Determine the (X, Y) coordinate at the center of the cell enclosing the given text.  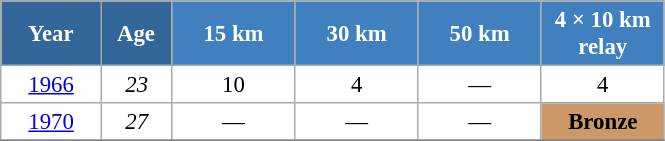
27 (136, 122)
4 × 10 km relay (602, 34)
Year (52, 34)
Bronze (602, 122)
15 km (234, 34)
50 km (480, 34)
1970 (52, 122)
23 (136, 85)
Age (136, 34)
1966 (52, 85)
10 (234, 85)
30 km (356, 34)
